Provide the (x, y) coordinate of the cell's center where the given text is located.  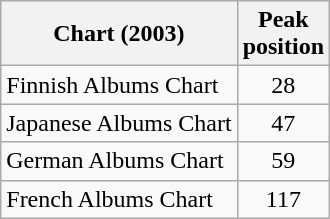
Peakposition (283, 34)
28 (283, 85)
German Albums Chart (119, 161)
Chart (2003) (119, 34)
117 (283, 199)
Finnish Albums Chart (119, 85)
Japanese Albums Chart (119, 123)
47 (283, 123)
French Albums Chart (119, 199)
59 (283, 161)
